Locate the cell with the specified text and output its [X, Y] center coordinate. 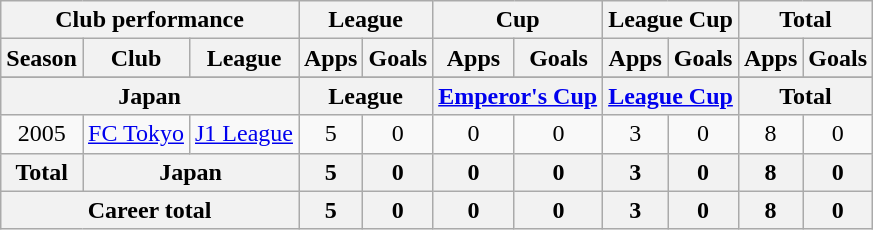
Career total [150, 210]
FC Tokyo [136, 134]
J1 League [244, 134]
2005 [42, 134]
Club [136, 58]
Season [42, 58]
Emperor's Cup [518, 96]
Club performance [150, 20]
Cup [518, 20]
